Identify which cell holds the provided text, then report its [X, Y] central coordinate. 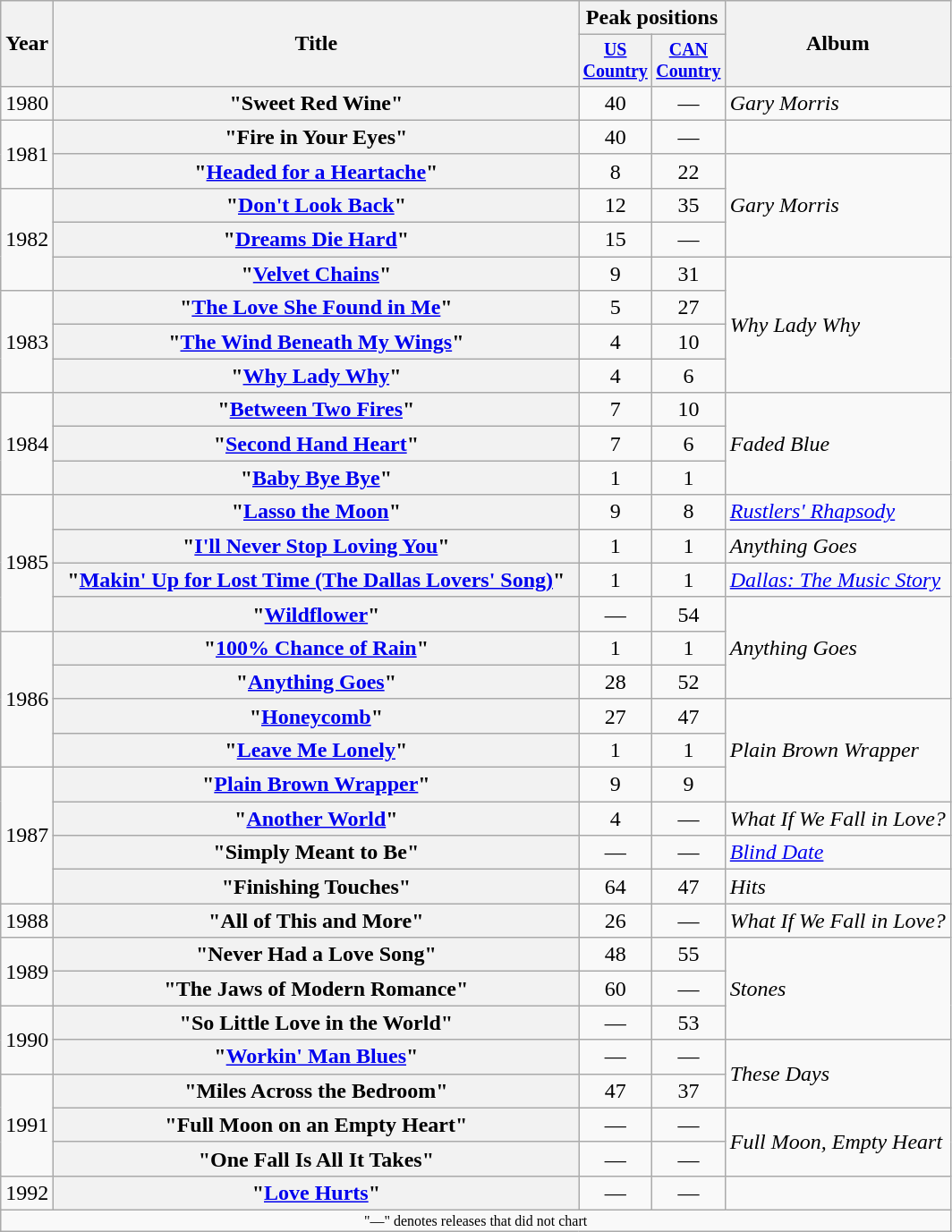
"Full Moon on an Empty Heart" [317, 1125]
1981 [27, 154]
"Sweet Red Wine" [317, 103]
"Never Had a Love Song" [317, 955]
"Don't Look Back" [317, 205]
"Another World" [317, 819]
"The Love She Found in Me" [317, 308]
1991 [27, 1125]
Stones [837, 989]
Album [837, 44]
Faded Blue [837, 444]
"Baby Bye Bye" [317, 478]
"Leave Me Lonely" [317, 750]
1980 [27, 103]
"Makin' Up for Lost Time (The Dallas Lovers' Song)" [317, 580]
1982 [27, 239]
55 [689, 955]
"Lasso the Moon" [317, 512]
"Between Two Fires" [317, 410]
54 [689, 614]
37 [689, 1091]
52 [689, 682]
53 [689, 1023]
1985 [27, 563]
60 [616, 989]
"Headed for a Heartache" [317, 171]
5 [616, 308]
"Why Lady Why" [317, 376]
Title [317, 44]
64 [616, 887]
"Second Hand Heart" [317, 444]
"So Little Love in the World" [317, 1023]
31 [689, 274]
1987 [27, 836]
Peak positions [651, 18]
Rustlers' Rhapsody [837, 512]
26 [616, 921]
Blind Date [837, 853]
"Plain Brown Wrapper" [317, 785]
These Days [837, 1074]
"Finishing Touches" [317, 887]
12 [616, 205]
"Honeycomb" [317, 716]
1990 [27, 1040]
1988 [27, 921]
"100% Chance of Rain" [317, 648]
"The Jaws of Modern Romance" [317, 989]
"Velvet Chains" [317, 274]
US Country [616, 61]
"—" denotes releases that did not chart [476, 1220]
Year [27, 44]
"Miles Across the Bedroom" [317, 1091]
"Dreams Die Hard" [317, 240]
1983 [27, 342]
1989 [27, 972]
"Love Hurts" [317, 1193]
1992 [27, 1193]
15 [616, 240]
"I'll Never Stop Loving You" [317, 546]
Full Moon, Empty Heart [837, 1142]
"Anything Goes" [317, 682]
Plain Brown Wrapper [837, 750]
1984 [27, 444]
48 [616, 955]
"One Fall Is All It Takes" [317, 1159]
Dallas: The Music Story [837, 580]
"The Wind Beneath My Wings" [317, 342]
22 [689, 171]
Hits [837, 887]
CAN Country [689, 61]
"All of This and More" [317, 921]
"Workin' Man Blues" [317, 1057]
"Fire in Your Eyes" [317, 137]
"Wildflower" [317, 614]
28 [616, 682]
"Simply Meant to Be" [317, 853]
1986 [27, 699]
35 [689, 205]
Why Lady Why [837, 325]
